From the cell containing the given text, extract its center point as [x, y] coordinate. 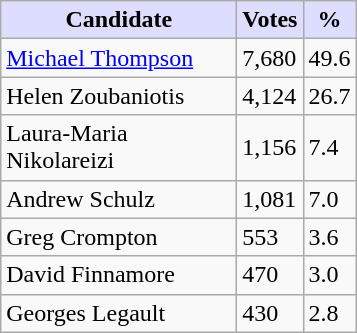
Laura-Maria Nikolareizi [119, 148]
Georges Legault [119, 313]
7.0 [330, 199]
Candidate [119, 20]
David Finnamore [119, 275]
Andrew Schulz [119, 199]
7,680 [270, 58]
Michael Thompson [119, 58]
26.7 [330, 96]
Helen Zoubaniotis [119, 96]
470 [270, 275]
% [330, 20]
Votes [270, 20]
1,156 [270, 148]
2.8 [330, 313]
7.4 [330, 148]
3.0 [330, 275]
Greg Crompton [119, 237]
553 [270, 237]
49.6 [330, 58]
3.6 [330, 237]
4,124 [270, 96]
1,081 [270, 199]
430 [270, 313]
